Output the (x, y) coordinate of the center of the cell containing the given text.  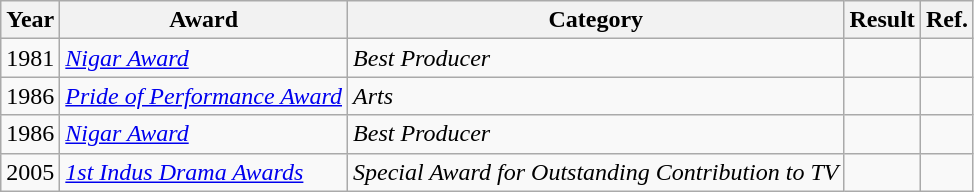
Ref. (946, 20)
2005 (30, 172)
Award (204, 20)
Year (30, 20)
1st Indus Drama Awards (204, 172)
Category (596, 20)
Special Award for Outstanding Contribution to TV (596, 172)
Pride of Performance Award (204, 96)
Arts (596, 96)
Result (882, 20)
1981 (30, 58)
